Locate the cell with the specified text and output its (x, y) center coordinate. 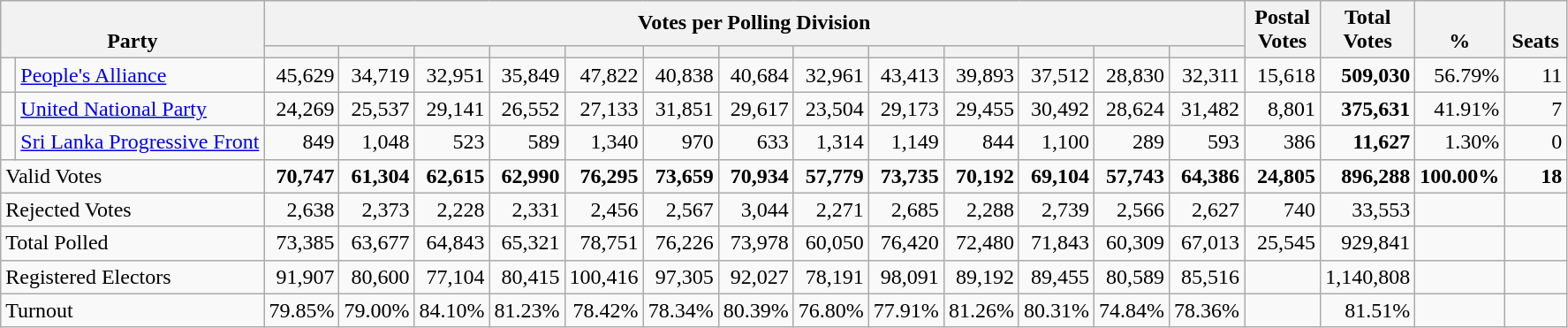
77.91% (906, 310)
81.26% (981, 310)
24,269 (302, 109)
40,838 (680, 75)
70,192 (981, 176)
60,050 (830, 243)
70,934 (756, 176)
32,951 (452, 75)
73,385 (302, 243)
2,288 (981, 210)
80.31% (1057, 310)
29,617 (756, 109)
31,851 (680, 109)
28,624 (1131, 109)
73,659 (680, 176)
2,739 (1057, 210)
27,133 (604, 109)
0 (1535, 142)
Seats (1535, 30)
2,373 (376, 210)
33,553 (1367, 210)
1,100 (1057, 142)
81.23% (526, 310)
31,482 (1207, 109)
% (1459, 30)
80,415 (526, 277)
84.10% (452, 310)
25,537 (376, 109)
70,747 (302, 176)
2,228 (452, 210)
80,589 (1131, 277)
Valid Votes (133, 176)
45,629 (302, 75)
77,104 (452, 277)
970 (680, 142)
289 (1131, 142)
78,751 (604, 243)
29,173 (906, 109)
37,512 (1057, 75)
18 (1535, 176)
32,961 (830, 75)
844 (981, 142)
89,192 (981, 277)
100,416 (604, 277)
1.30% (1459, 142)
1,340 (604, 142)
92,027 (756, 277)
2,638 (302, 210)
80,600 (376, 277)
39,893 (981, 75)
29,141 (452, 109)
People's Alliance (140, 75)
89,455 (1057, 277)
23,504 (830, 109)
1,149 (906, 142)
65,321 (526, 243)
29,455 (981, 109)
91,907 (302, 277)
Total Polled (133, 243)
Total Votes (1367, 30)
81.51% (1367, 310)
63,677 (376, 243)
8,801 (1283, 109)
62,990 (526, 176)
2,627 (1207, 210)
Registered Electors (133, 277)
509,030 (1367, 75)
Turnout (133, 310)
Party (133, 30)
2,456 (604, 210)
929,841 (1367, 243)
25,545 (1283, 243)
7 (1535, 109)
3,044 (756, 210)
633 (756, 142)
15,618 (1283, 75)
593 (1207, 142)
43,413 (906, 75)
67,013 (1207, 243)
28,830 (1131, 75)
78,191 (830, 277)
11,627 (1367, 142)
589 (526, 142)
62,615 (452, 176)
57,743 (1131, 176)
375,631 (1367, 109)
79.00% (376, 310)
60,309 (1131, 243)
1,314 (830, 142)
78.42% (604, 310)
64,843 (452, 243)
57,779 (830, 176)
523 (452, 142)
11 (1535, 75)
Sri Lanka Progressive Front (140, 142)
40,684 (756, 75)
97,305 (680, 277)
69,104 (1057, 176)
85,516 (1207, 277)
41.91% (1459, 109)
61,304 (376, 176)
76.80% (830, 310)
896,288 (1367, 176)
76,226 (680, 243)
26,552 (526, 109)
PostalVotes (1283, 30)
1,048 (376, 142)
849 (302, 142)
2,685 (906, 210)
78.34% (680, 310)
24,805 (1283, 176)
386 (1283, 142)
72,480 (981, 243)
740 (1283, 210)
80.39% (756, 310)
74.84% (1131, 310)
2,271 (830, 210)
1,140,808 (1367, 277)
64,386 (1207, 176)
79.85% (302, 310)
Votes per Polling Division (754, 23)
73,735 (906, 176)
76,295 (604, 176)
Rejected Votes (133, 210)
100.00% (1459, 176)
98,091 (906, 277)
2,567 (680, 210)
34,719 (376, 75)
30,492 (1057, 109)
71,843 (1057, 243)
76,420 (906, 243)
2,566 (1131, 210)
47,822 (604, 75)
2,331 (526, 210)
United National Party (140, 109)
78.36% (1207, 310)
73,978 (756, 243)
32,311 (1207, 75)
56.79% (1459, 75)
35,849 (526, 75)
